Output the (X, Y) coordinate of the center of the cell containing the given text.  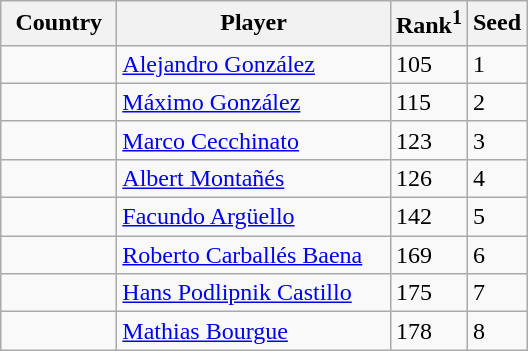
Seed (496, 24)
115 (428, 102)
Alejandro González (254, 64)
Máximo González (254, 102)
169 (428, 255)
2 (496, 102)
123 (428, 140)
Hans Podlipnik Castillo (254, 293)
8 (496, 331)
Roberto Carballés Baena (254, 255)
Albert Montañés (254, 178)
7 (496, 293)
105 (428, 64)
178 (428, 331)
6 (496, 255)
175 (428, 293)
Rank1 (428, 24)
Marco Cecchinato (254, 140)
5 (496, 217)
142 (428, 217)
3 (496, 140)
Mathias Bourgue (254, 331)
Player (254, 24)
Country (59, 24)
4 (496, 178)
126 (428, 178)
Facundo Argüello (254, 217)
1 (496, 64)
